Detect which cell encompasses the target text, then output its (x, y) center coordinate. 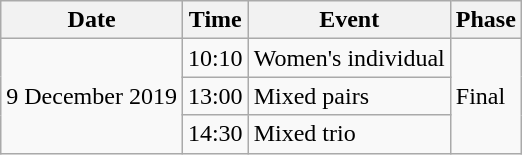
Final (486, 96)
Phase (486, 20)
Mixed pairs (349, 96)
Event (349, 20)
Date (92, 20)
Women's individual (349, 58)
14:30 (215, 134)
Mixed trio (349, 134)
10:10 (215, 58)
13:00 (215, 96)
9 December 2019 (92, 96)
Time (215, 20)
